From the cell containing the given text, extract its center point as (X, Y) coordinate. 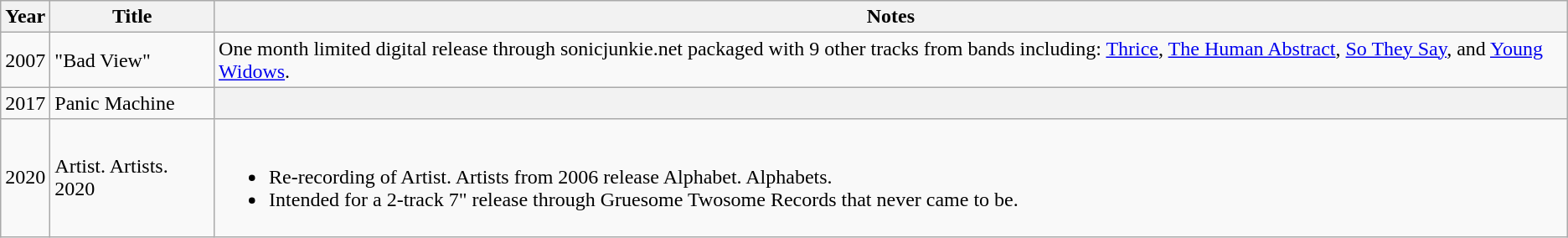
2020 (25, 178)
Notes (891, 17)
2007 (25, 60)
Title (132, 17)
"Bad View" (132, 60)
2017 (25, 103)
Year (25, 17)
Panic Machine (132, 103)
Artist. Artists. 2020 (132, 178)
